Scan for the cell matching the given text and deliver its (X, Y) coordinate at center. 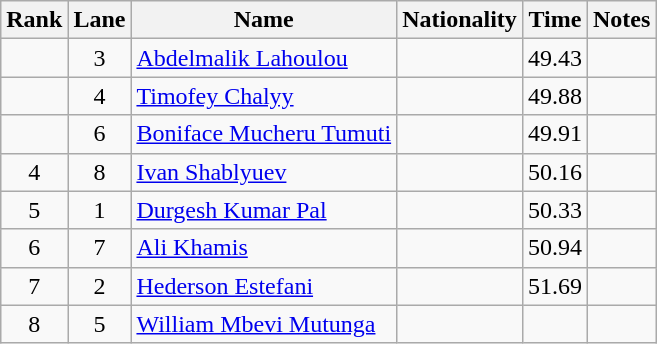
Durgesh Kumar Pal (264, 210)
2 (100, 286)
1 (100, 210)
Abdelmalik Lahoulou (264, 58)
51.69 (554, 286)
Name (264, 20)
Lane (100, 20)
49.91 (554, 134)
49.43 (554, 58)
Hederson Estefani (264, 286)
Ali Khamis (264, 248)
50.94 (554, 248)
50.16 (554, 172)
Notes (621, 20)
Nationality (460, 20)
49.88 (554, 96)
50.33 (554, 210)
Time (554, 20)
Ivan Shablyuev (264, 172)
3 (100, 58)
Timofey Chalyy (264, 96)
Rank (34, 20)
Boniface Mucheru Tumuti (264, 134)
William Mbevi Mutunga (264, 324)
